Determine the (X, Y) coordinate at the center of the cell enclosing the given text.  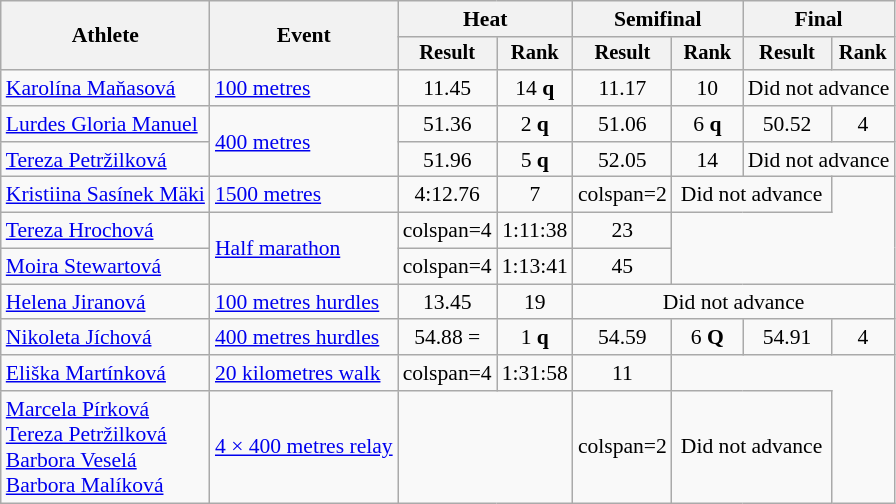
6 Q (708, 338)
19 (535, 302)
45 (622, 267)
Kristiina Sasínek Mäki (106, 195)
Eliška Martínková (106, 373)
6 q (708, 124)
11.45 (448, 88)
1:13:41 (535, 267)
Karolína Maňasová (106, 88)
20 kilometres walk (304, 373)
1:31:58 (535, 373)
54.91 (787, 338)
100 metres (304, 88)
4:12.76 (448, 195)
100 metres hurdles (304, 302)
5 q (535, 160)
Marcela PírkováTereza PetržilkováBarbora VeseláBarbora Malíková (106, 447)
7 (535, 195)
Lurdes Gloria Manuel (106, 124)
11.17 (622, 88)
14 (708, 160)
4 × 400 metres relay (304, 447)
Tereza Hrochová (106, 231)
Moira Stewartová (106, 267)
1:11:38 (535, 231)
Athlete (106, 36)
51.36 (448, 124)
Tereza Petržilková (106, 160)
10 (708, 88)
Helena Jiranová (106, 302)
54.88 = (448, 338)
Nikoleta Jíchová (106, 338)
Half marathon (304, 248)
50.52 (787, 124)
51.06 (622, 124)
1500 metres (304, 195)
400 metres (304, 142)
51.96 (448, 160)
1 q (535, 338)
52.05 (622, 160)
54.59 (622, 338)
23 (622, 231)
Semifinal (658, 19)
400 metres hurdles (304, 338)
Event (304, 36)
13.45 (448, 302)
11 (622, 373)
Heat (486, 19)
14 q (535, 88)
Final (819, 19)
2 q (535, 124)
